Extract the (x, y) coordinate from the center of the cell holding the provided text.  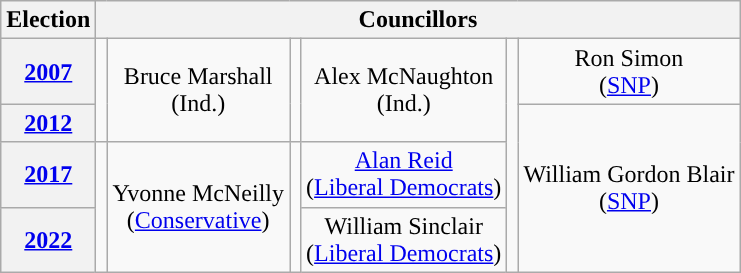
Alex McNaughton(Ind.) (404, 90)
Yvonne McNeilly(Conservative) (198, 207)
William Sinclair(Liberal Democrats) (404, 240)
Election (48, 20)
2022 (48, 240)
Bruce Marshall(Ind.) (198, 90)
2017 (48, 174)
2012 (48, 123)
2007 (48, 72)
Ron Simon(SNP) (629, 72)
Alan Reid(Liberal Democrats) (404, 174)
William Gordon Blair(SNP) (629, 188)
Councillors (418, 20)
